Detect which cell encompasses the target text, then output its (x, y) center coordinate. 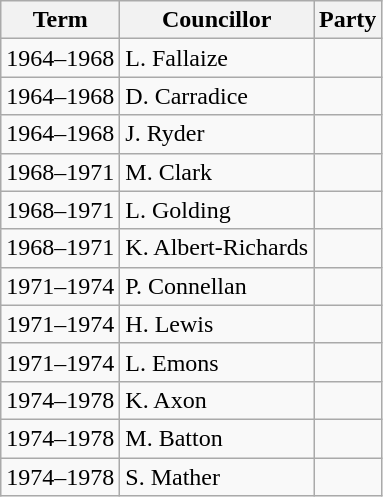
K. Axon (217, 400)
D. Carradice (217, 96)
K. Albert-Richards (217, 248)
M. Clark (217, 172)
L. Fallaize (217, 58)
P. Connellan (217, 286)
L. Golding (217, 210)
M. Batton (217, 438)
S. Mather (217, 477)
Party (348, 20)
J. Ryder (217, 134)
Councillor (217, 20)
Term (60, 20)
H. Lewis (217, 324)
L. Emons (217, 362)
